Output the [x, y] coordinate of the center of the cell containing the given text.  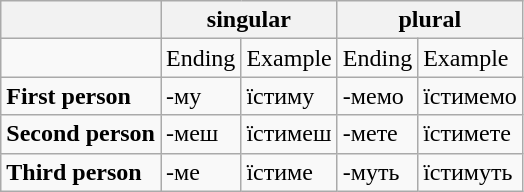
singular [248, 20]
Third person [81, 172]
-мемо [377, 96]
їстимуть [470, 172]
-мете [377, 134]
Second person [81, 134]
їстимемо [470, 96]
їстиму [289, 96]
-ме [200, 172]
їстимете [470, 134]
plural [430, 20]
їстимеш [289, 134]
-муть [377, 172]
-му [200, 96]
-меш [200, 134]
їстиме [289, 172]
First person [81, 96]
